Pinpoint the cell where the given text exists, returning its (x, y) midpoint coordinate. 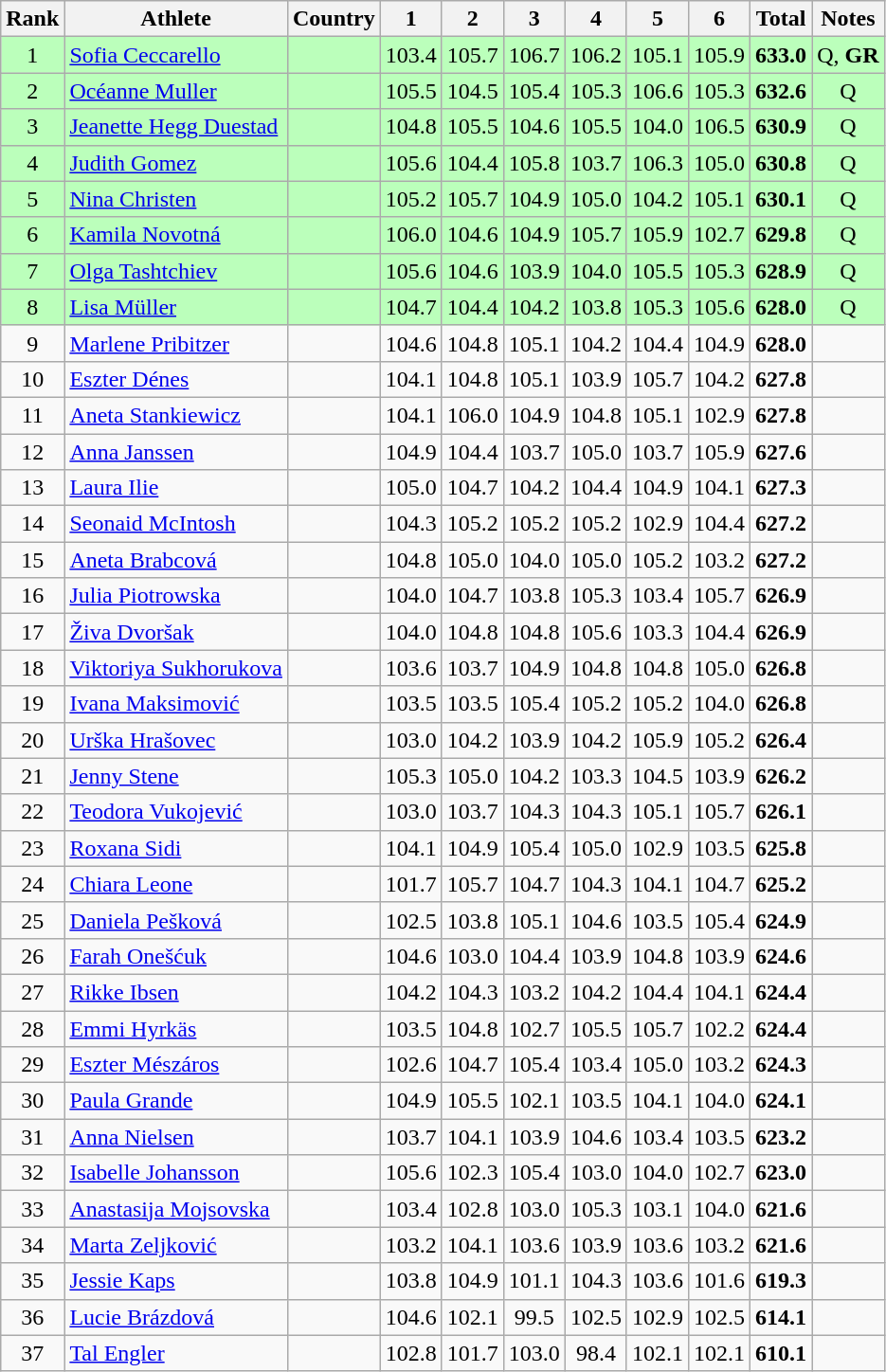
Aneta Stankiewicz (176, 415)
29 (32, 1065)
103.1 (658, 1209)
25 (32, 920)
15 (32, 560)
Athlete (176, 19)
Seonaid McIntosh (176, 524)
Marlene Pribitzer (176, 343)
626.1 (781, 812)
623.2 (781, 1137)
Urška Hrašovec (176, 740)
610.1 (781, 1353)
Olga Tashtchiev (176, 271)
106.3 (658, 163)
Q, GR (848, 55)
Anna Nielsen (176, 1137)
12 (32, 452)
Aneta Brabcová (176, 560)
Julia Piotrowska (176, 596)
10 (32, 379)
624.1 (781, 1101)
Eszter Dénes (176, 379)
632.6 (781, 91)
628.9 (781, 271)
8 (32, 307)
Paula Grande (176, 1101)
101.1 (534, 1281)
24 (32, 884)
Isabelle Johansson (176, 1173)
106.5 (718, 127)
626.2 (781, 776)
626.4 (781, 740)
21 (32, 776)
Jessie Kaps (176, 1281)
624.6 (781, 956)
Lucie Brázdová (176, 1317)
614.1 (781, 1317)
Country (334, 19)
630.8 (781, 163)
37 (32, 1353)
7 (32, 271)
Kamila Novotná (176, 235)
106.7 (534, 55)
Total (781, 19)
Lisa Müller (176, 307)
13 (32, 488)
Anastasija Mojsovska (176, 1209)
Rikke Ibsen (176, 992)
20 (32, 740)
Judith Gomez (176, 163)
105.8 (534, 163)
Daniela Pešková (176, 920)
102.3 (472, 1173)
624.9 (781, 920)
33 (32, 1209)
32 (32, 1173)
Ivana Maksimović (176, 704)
633.0 (781, 55)
Anna Janssen (176, 452)
Marta Zeljković (176, 1245)
Živa Dvoršak (176, 632)
Viktoriya Sukhorukova (176, 668)
Sofia Ceccarello (176, 55)
106.6 (658, 91)
101.6 (718, 1281)
36 (32, 1317)
624.3 (781, 1065)
Notes (848, 19)
27 (32, 992)
625.2 (781, 884)
630.1 (781, 199)
630.9 (781, 127)
Farah Onešćuk (176, 956)
28 (32, 1028)
Tal Engler (176, 1353)
619.3 (781, 1281)
102.2 (718, 1028)
23 (32, 848)
26 (32, 956)
22 (32, 812)
Eszter Mészáros (176, 1065)
Jenny Stene (176, 776)
31 (32, 1137)
34 (32, 1245)
98.4 (595, 1353)
Chiara Leone (176, 884)
35 (32, 1281)
Teodora Vukojević (176, 812)
16 (32, 596)
Emmi Hyrkäs (176, 1028)
19 (32, 704)
102.6 (411, 1065)
106.2 (595, 55)
11 (32, 415)
Nina Christen (176, 199)
Jeanette Hegg Duestad (176, 127)
Rank (32, 19)
18 (32, 668)
14 (32, 524)
99.5 (534, 1317)
627.6 (781, 452)
627.3 (781, 488)
Roxana Sidi (176, 848)
629.8 (781, 235)
30 (32, 1101)
17 (32, 632)
Océanne Muller (176, 91)
625.8 (781, 848)
623.0 (781, 1173)
Laura Ilie (176, 488)
9 (32, 343)
